Extract the (x, y) coordinate from the center of the cell holding the provided text.  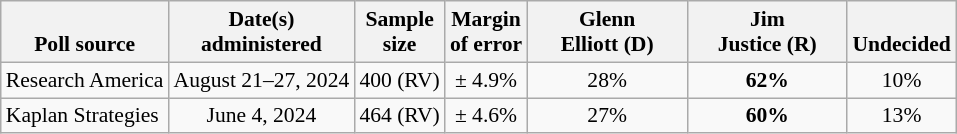
13% (901, 116)
GlennElliott (D) (607, 32)
27% (607, 116)
Kaplan Strategies (85, 116)
Poll source (85, 32)
June 4, 2024 (261, 116)
JimJustice (R) (767, 32)
Date(s)administered (261, 32)
Research America (85, 80)
± 4.9% (486, 80)
28% (607, 80)
10% (901, 80)
± 4.6% (486, 116)
464 (RV) (400, 116)
Undecided (901, 32)
August 21–27, 2024 (261, 80)
Samplesize (400, 32)
60% (767, 116)
Marginof error (486, 32)
400 (RV) (400, 80)
62% (767, 80)
